Output the [x, y] coordinate of the center of the cell containing the given text.  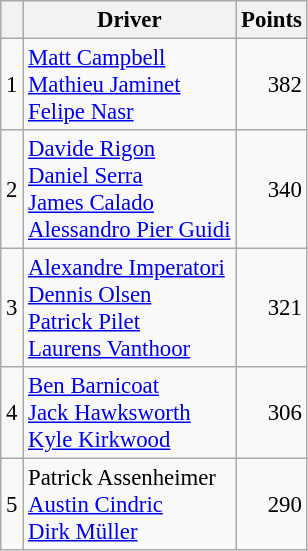
1 [12, 85]
290 [272, 505]
Driver [130, 20]
Davide Rigon Daniel Serra James Calado Alessandro Pier Guidi [130, 190]
340 [272, 190]
321 [272, 308]
Matt Campbell Mathieu Jaminet Felipe Nasr [130, 85]
5 [12, 505]
2 [12, 190]
4 [12, 413]
306 [272, 413]
Alexandre Imperatori Dennis Olsen Patrick Pilet Laurens Vanthoor [130, 308]
Patrick Assenheimer Austin Cindric Dirk Müller [130, 505]
3 [12, 308]
Points [272, 20]
Ben Barnicoat Jack Hawksworth Kyle Kirkwood [130, 413]
382 [272, 85]
